Provide the [x, y] coordinate of the cell's center where the given text is located.  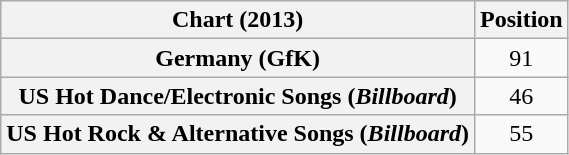
91 [521, 58]
Germany (GfK) [238, 58]
US Hot Rock & Alternative Songs (Billboard) [238, 134]
46 [521, 96]
Chart (2013) [238, 20]
Position [521, 20]
55 [521, 134]
US Hot Dance/Electronic Songs (Billboard) [238, 96]
